Find where the given text appears and provide that cell's center as [x, y] coordinate. 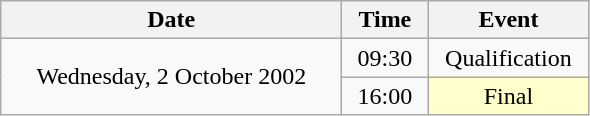
09:30 [385, 58]
Time [385, 20]
Date [172, 20]
Qualification [508, 58]
Event [508, 20]
Final [508, 96]
Wednesday, 2 October 2002 [172, 77]
16:00 [385, 96]
